For the text-containing cell, return its midpoint in (X, Y) coordinate format. 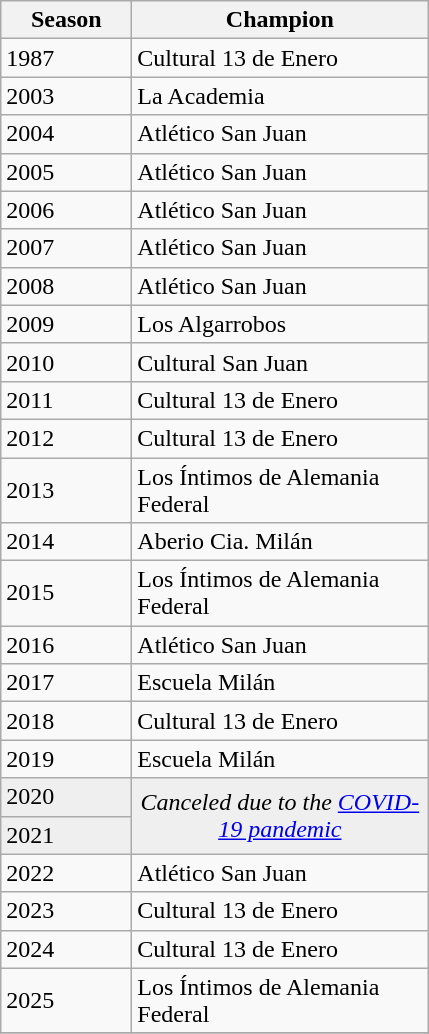
Champion (280, 20)
2004 (66, 134)
2015 (66, 594)
2010 (66, 362)
2025 (66, 1000)
2023 (66, 911)
2019 (66, 759)
2008 (66, 286)
2012 (66, 438)
Season (66, 20)
2016 (66, 645)
2014 (66, 542)
1987 (66, 58)
Canceled due to the COVID-19 pandemic (280, 816)
2009 (66, 324)
Cultural San Juan (280, 362)
2021 (66, 835)
2018 (66, 721)
2013 (66, 490)
2003 (66, 96)
2006 (66, 210)
2022 (66, 873)
Los Algarrobos (280, 324)
2007 (66, 248)
2011 (66, 400)
2017 (66, 683)
2005 (66, 172)
2024 (66, 949)
La Academia (280, 96)
Aberio Cia. Milán (280, 542)
2020 (66, 797)
